Pinpoint the cell where the given text exists, returning its (X, Y) midpoint coordinate. 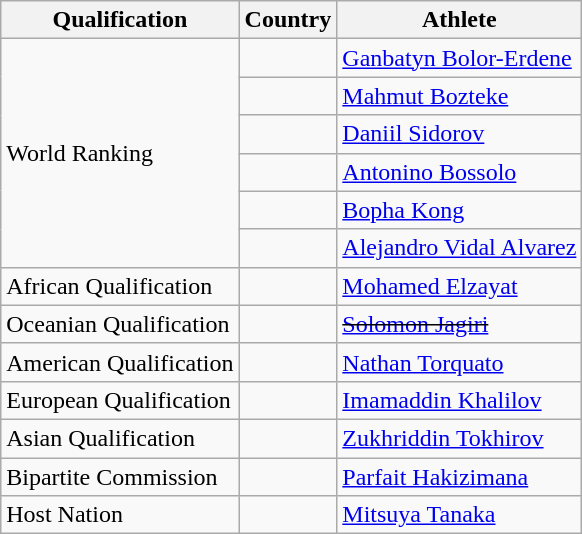
Alejandro Vidal Alvarez (460, 248)
Athlete (460, 20)
Antonino Bossolo (460, 172)
Host Nation (120, 515)
European Qualification (120, 400)
Zukhriddin Tokhirov (460, 438)
Asian Qualification (120, 438)
World Ranking (120, 153)
Bopha Kong (460, 210)
Daniil Sidorov (460, 134)
American Qualification (120, 362)
Solomon Jagiri (460, 324)
Oceanian Qualification (120, 324)
Mohamed Elzayat (460, 286)
African Qualification (120, 286)
Nathan Torquato (460, 362)
Parfait Hakizimana (460, 477)
Country (288, 20)
Mitsuya Tanaka (460, 515)
Imamaddin Khalilov (460, 400)
Mahmut Bozteke (460, 96)
Ganbatyn Bolor-Erdene (460, 58)
Bipartite Commission (120, 477)
Qualification (120, 20)
